For the text-containing cell, return its midpoint in [X, Y] coordinate format. 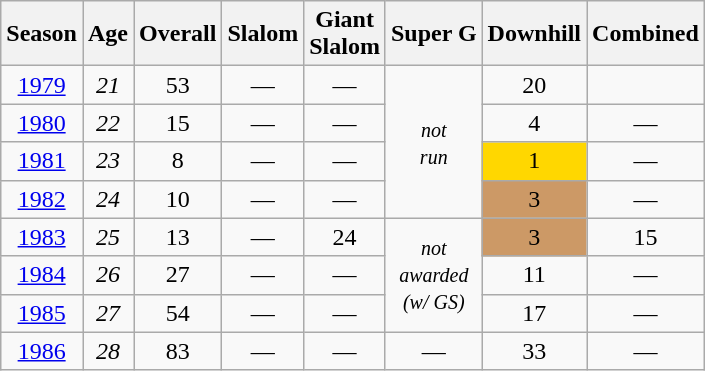
83 [178, 351]
Combined [646, 34]
11 [534, 275]
1986 [42, 351]
25 [108, 237]
Downhill [534, 34]
Super G [434, 34]
1984 [42, 275]
1985 [42, 313]
54 [178, 313]
Age [108, 34]
13 [178, 237]
notrun [434, 142]
10 [178, 199]
26 [108, 275]
GiantSlalom [345, 34]
1979 [42, 85]
21 [108, 85]
23 [108, 161]
Overall [178, 34]
4 [534, 123]
20 [534, 85]
53 [178, 85]
Season [42, 34]
1983 [42, 237]
22 [108, 123]
notawarded(w/ GS) [434, 275]
1980 [42, 123]
8 [178, 161]
28 [108, 351]
33 [534, 351]
1981 [42, 161]
17 [534, 313]
Slalom [263, 34]
1982 [42, 199]
1 [534, 161]
